Find where the given text appears and provide that cell's center as (x, y) coordinate. 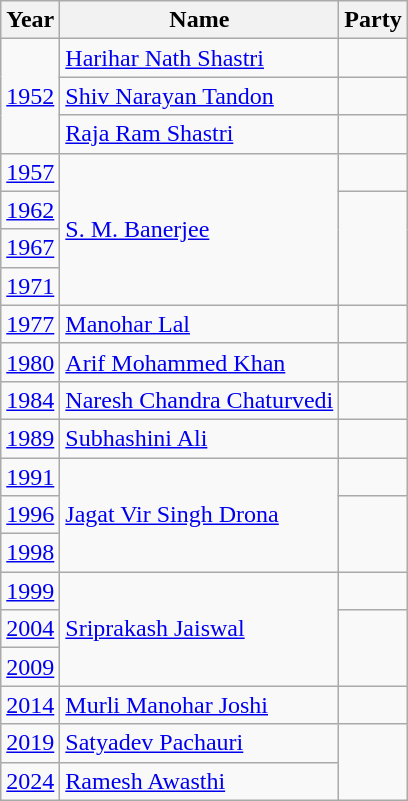
1971 (30, 286)
1957 (30, 172)
Party (373, 20)
Name (200, 20)
Ramesh Awasthi (200, 781)
Raja Ram Shastri (200, 134)
1999 (30, 591)
Subhashini Ali (200, 438)
Satyadev Pachauri (200, 743)
1984 (30, 400)
2014 (30, 705)
1996 (30, 515)
Jagat Vir Singh Drona (200, 515)
1998 (30, 553)
Shiv Narayan Tandon (200, 96)
1989 (30, 438)
2019 (30, 743)
2024 (30, 781)
Harihar Nath Shastri (200, 58)
1980 (30, 362)
1977 (30, 324)
Arif Mohammed Khan (200, 362)
S. M. Banerjee (200, 229)
Sriprakash Jaiswal (200, 629)
Manohar Lal (200, 324)
Naresh Chandra Chaturvedi (200, 400)
2009 (30, 667)
Murli Manohar Joshi (200, 705)
1952 (30, 96)
1962 (30, 210)
1967 (30, 248)
2004 (30, 629)
Year (30, 20)
1991 (30, 477)
